Provide the [x, y] coordinate of the cell's center where the given text is located.  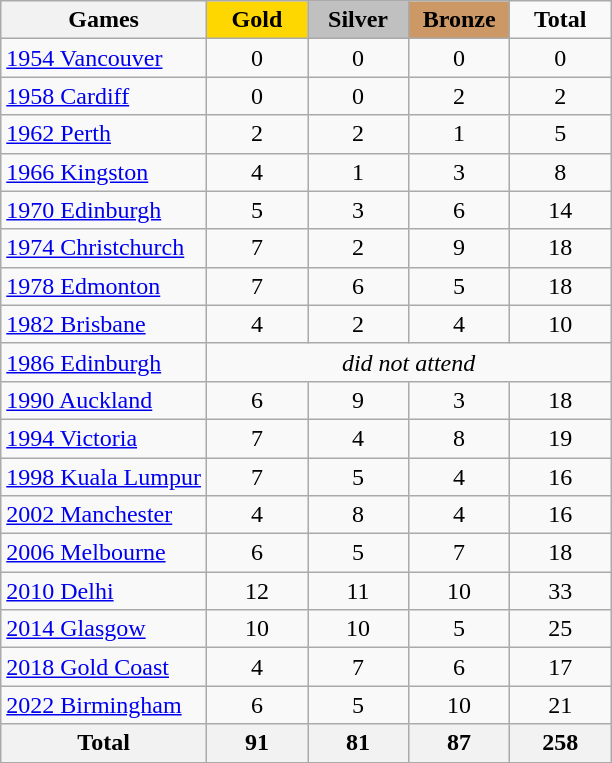
Games [104, 20]
11 [358, 591]
1978 Edmonton [104, 286]
21 [560, 705]
2010 Delhi [104, 591]
12 [256, 591]
1998 Kuala Lumpur [104, 477]
2014 Glasgow [104, 629]
33 [560, 591]
2022 Birmingham [104, 705]
1954 Vancouver [104, 58]
91 [256, 743]
1974 Christchurch [104, 248]
Bronze [460, 20]
1982 Brisbane [104, 324]
1966 Kingston [104, 172]
17 [560, 667]
1958 Cardiff [104, 96]
2018 Gold Coast [104, 667]
87 [460, 743]
did not attend [408, 362]
2002 Manchester [104, 515]
19 [560, 438]
1994 Victoria [104, 438]
Silver [358, 20]
258 [560, 743]
1990 Auckland [104, 400]
Gold [256, 20]
25 [560, 629]
1970 Edinburgh [104, 210]
1962 Perth [104, 134]
1986 Edinburgh [104, 362]
2006 Melbourne [104, 553]
14 [560, 210]
81 [358, 743]
